From the cell containing the given text, extract its center point as (x, y) coordinate. 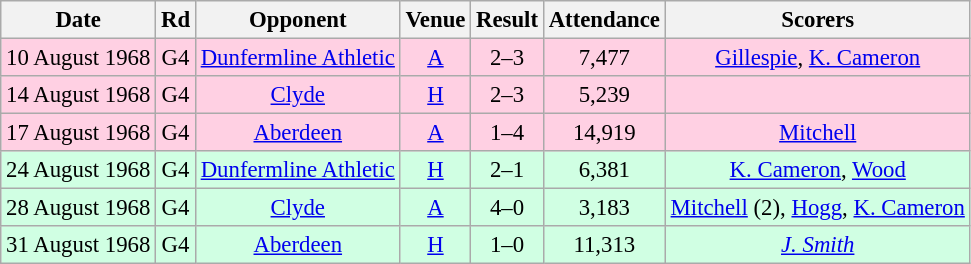
5,239 (604, 95)
14 August 1968 (78, 95)
Scorers (818, 20)
31 August 1968 (78, 245)
1–4 (508, 133)
K. Cameron, Wood (818, 170)
Rd (176, 20)
24 August 1968 (78, 170)
7,477 (604, 58)
6,381 (604, 170)
Result (508, 20)
Gillespie, K. Cameron (818, 58)
3,183 (604, 208)
Mitchell (2), Hogg, K. Cameron (818, 208)
Attendance (604, 20)
11,313 (604, 245)
Venue (436, 20)
J. Smith (818, 245)
1–0 (508, 245)
17 August 1968 (78, 133)
14,919 (604, 133)
Date (78, 20)
Opponent (298, 20)
2–1 (508, 170)
10 August 1968 (78, 58)
4–0 (508, 208)
28 August 1968 (78, 208)
Mitchell (818, 133)
